From the cell containing the given text, extract its center point as [X, Y] coordinate. 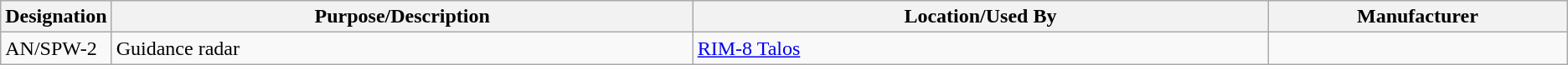
Designation [56, 17]
Location/Used By [980, 17]
RIM-8 Talos [980, 48]
AN/SPW-2 [56, 48]
Purpose/Description [402, 17]
Manufacturer [1418, 17]
Guidance radar [402, 48]
